Return [X, Y] of the center of cell containing provided text 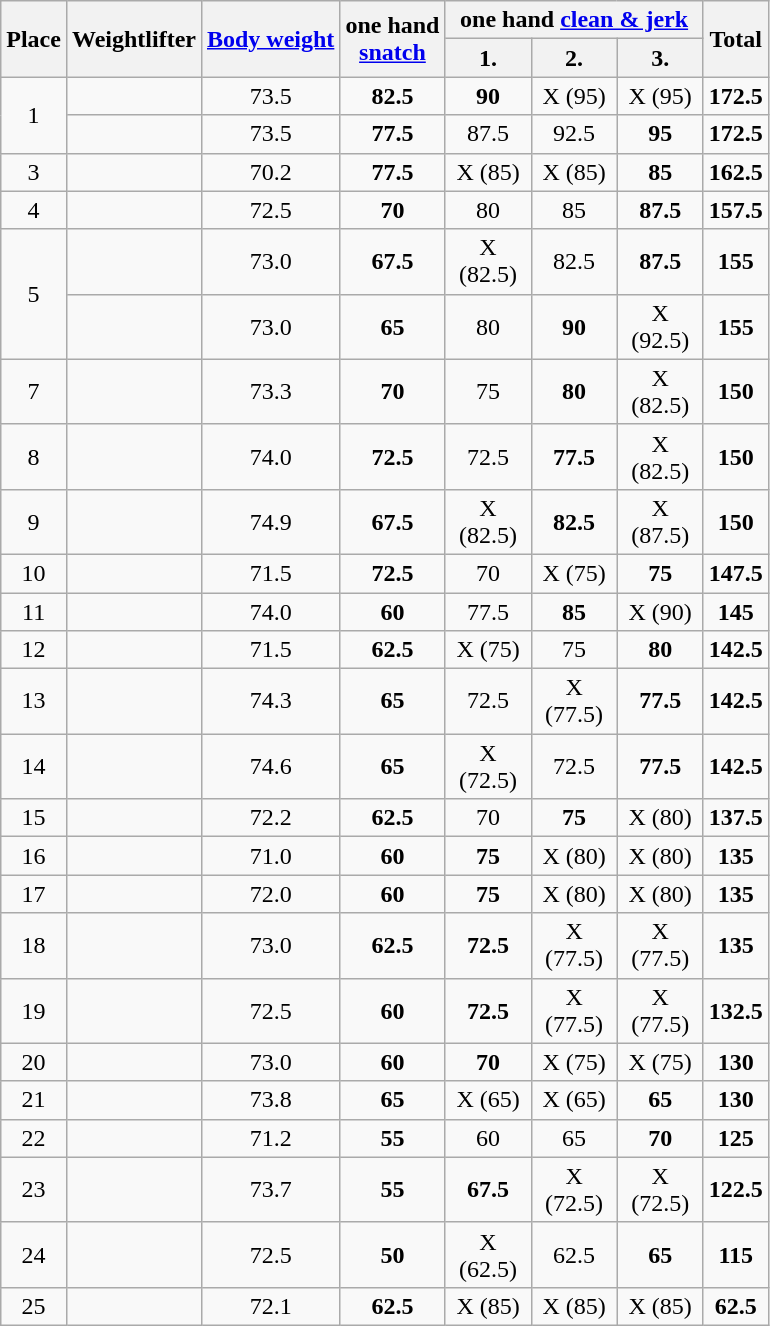
3. [660, 58]
23 [34, 1190]
7 [34, 392]
50 [392, 1254]
4 [34, 210]
145 [736, 611]
X (92.5) [660, 326]
Body weight [270, 39]
18 [34, 946]
one hand clean & jerk [574, 20]
14 [34, 766]
Place [34, 39]
92.5 [574, 134]
157.5 [736, 210]
Total [736, 39]
72.2 [270, 818]
21 [34, 1100]
74.6 [270, 766]
70.2 [270, 172]
8 [34, 456]
24 [34, 1254]
17 [34, 894]
5 [34, 294]
72.0 [270, 894]
115 [736, 1254]
16 [34, 856]
95 [660, 134]
22 [34, 1138]
10 [34, 573]
15 [34, 818]
162.5 [736, 172]
X (90) [660, 611]
125 [736, 1138]
25 [34, 1306]
71.0 [270, 856]
9 [34, 522]
74.3 [270, 702]
72.1 [270, 1306]
73.3 [270, 392]
X (87.5) [660, 522]
137.5 [736, 818]
X (62.5) [488, 1254]
one handsnatch [392, 39]
147.5 [736, 573]
Weightlifter [134, 39]
12 [34, 650]
71.2 [270, 1138]
74.9 [270, 522]
11 [34, 611]
20 [34, 1062]
13 [34, 702]
73.7 [270, 1190]
3 [34, 172]
73.8 [270, 1100]
2. [574, 58]
1. [488, 58]
19 [34, 1010]
132.5 [736, 1010]
1 [34, 115]
122.5 [736, 1190]
